Scan for the cell matching the given text and deliver its (x, y) coordinate at center. 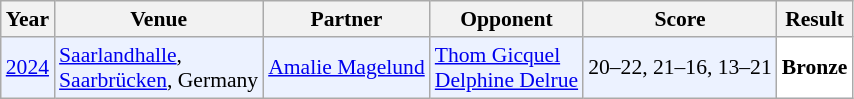
Result (815, 19)
Year (28, 19)
Score (680, 19)
Venue (158, 19)
Thom Gicquel Delphine Delrue (506, 68)
Amalie Magelund (346, 68)
Bronze (815, 68)
2024 (28, 68)
20–22, 21–16, 13–21 (680, 68)
Partner (346, 19)
Saarlandhalle,Saarbrücken, Germany (158, 68)
Opponent (506, 19)
